Return (x, y) of the center of cell containing provided text 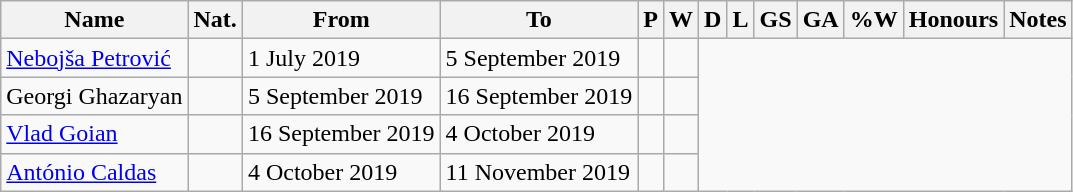
Vlad Goian (94, 134)
Georgi Ghazaryan (94, 96)
%W (874, 20)
11 November 2019 (539, 172)
W (680, 20)
D (713, 20)
L (740, 20)
António Caldas (94, 172)
Honours (953, 20)
Nebojša Petrović (94, 58)
From (341, 20)
GA (820, 20)
P (651, 20)
Nat. (215, 20)
1 July 2019 (341, 58)
GS (776, 20)
Notes (1038, 20)
Name (94, 20)
To (539, 20)
